Output the (x, y) coordinate of the center of the cell containing the given text.  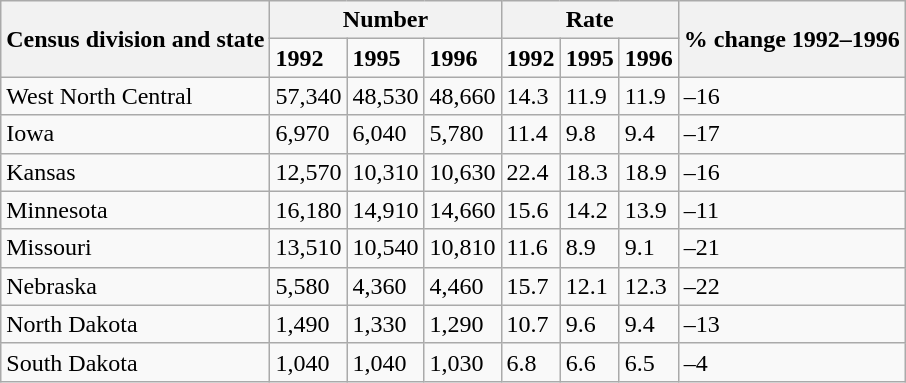
14,910 (386, 210)
18.3 (590, 172)
14.2 (590, 210)
6.5 (648, 362)
% change 1992–1996 (792, 39)
10,540 (386, 248)
9.6 (590, 324)
13,510 (308, 248)
48,660 (462, 96)
8.9 (590, 248)
13.9 (648, 210)
9.1 (648, 248)
11.4 (530, 134)
South Dakota (136, 362)
5,780 (462, 134)
16,180 (308, 210)
1,330 (386, 324)
6.8 (530, 362)
Number (386, 20)
6.6 (590, 362)
12.1 (590, 286)
14,660 (462, 210)
10.7 (530, 324)
14.3 (530, 96)
22.4 (530, 172)
10,630 (462, 172)
6,970 (308, 134)
Census division and state (136, 39)
1,290 (462, 324)
12.3 (648, 286)
12,570 (308, 172)
15.7 (530, 286)
West North Central (136, 96)
57,340 (308, 96)
–22 (792, 286)
6,040 (386, 134)
15.6 (530, 210)
Minnesota (136, 210)
10,810 (462, 248)
–17 (792, 134)
Rate (590, 20)
–11 (792, 210)
Iowa (136, 134)
Missouri (136, 248)
4,460 (462, 286)
9.8 (590, 134)
–21 (792, 248)
18.9 (648, 172)
Kansas (136, 172)
4,360 (386, 286)
10,310 (386, 172)
11.6 (530, 248)
Nebraska (136, 286)
–13 (792, 324)
–4 (792, 362)
5,580 (308, 286)
48,530 (386, 96)
North Dakota (136, 324)
1,030 (462, 362)
1,490 (308, 324)
